Return (X, Y) of the center of cell containing provided text 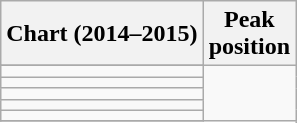
Peakposition (249, 34)
Chart (2014–2015) (102, 34)
